Scan for the cell matching the given text and deliver its (x, y) coordinate at center. 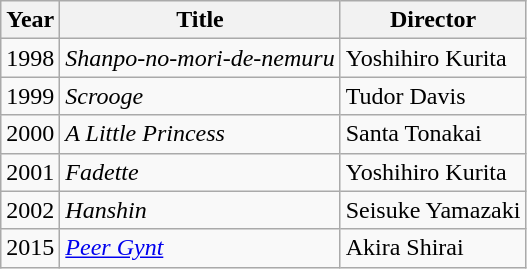
2000 (30, 134)
Akira Shirai (433, 248)
Hanshin (200, 210)
Seisuke Yamazaki (433, 210)
2002 (30, 210)
1999 (30, 96)
2001 (30, 172)
Tudor Davis (433, 96)
Title (200, 20)
Shanpo-no-mori-de-nemuru (200, 58)
Director (433, 20)
Fadette (200, 172)
A Little Princess (200, 134)
Santa Tonakai (433, 134)
Peer Gynt (200, 248)
Year (30, 20)
Scrooge (200, 96)
1998 (30, 58)
2015 (30, 248)
